Capture the cell that displays the provided text and extract its [x, y] central coordinate. 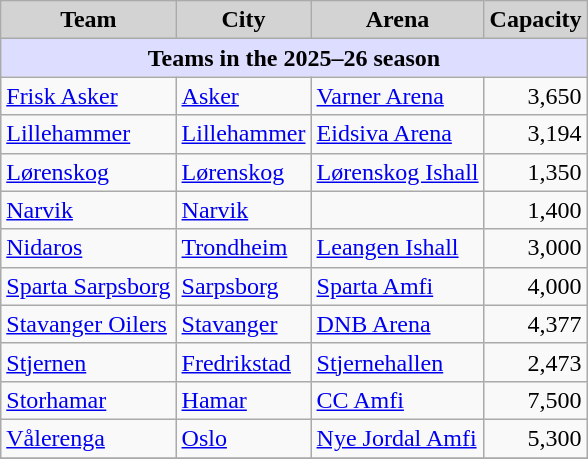
Stjernehallen [398, 362]
Vålerenga [88, 438]
Trondheim [244, 248]
Stavanger Oilers [88, 324]
CC Amfi [398, 400]
3,650 [536, 96]
Oslo [244, 438]
2,473 [536, 362]
4,377 [536, 324]
Team [88, 20]
Asker [244, 96]
Lørenskog Ishall [398, 172]
4,000 [536, 286]
7,500 [536, 400]
Arena [398, 20]
1,350 [536, 172]
Capacity [536, 20]
Fredrikstad [244, 362]
Nye Jordal Amfi [398, 438]
1,400 [536, 210]
3,194 [536, 134]
Eidsiva Arena [398, 134]
Hamar [244, 400]
Sparta Amfi [398, 286]
3,000 [536, 248]
5,300 [536, 438]
Sarpsborg [244, 286]
Stjernen [88, 362]
Storhamar [88, 400]
Varner Arena [398, 96]
Frisk Asker [88, 96]
Leangen Ishall [398, 248]
Nidaros [88, 248]
Sparta Sarpsborg [88, 286]
Teams in the 2025–26 season [294, 58]
DNB Arena [398, 324]
City [244, 20]
Stavanger [244, 324]
